Detect which cell encompasses the target text, then output its (x, y) center coordinate. 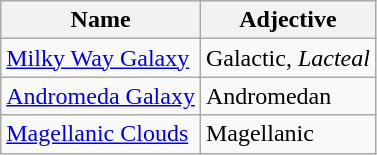
Galactic, Lacteal (288, 58)
Andromedan (288, 96)
Magellanic (288, 134)
Milky Way Galaxy (101, 58)
Andromeda Galaxy (101, 96)
Name (101, 20)
Adjective (288, 20)
Magellanic Clouds (101, 134)
